Find where the given text appears and provide that cell's center as [X, Y] coordinate. 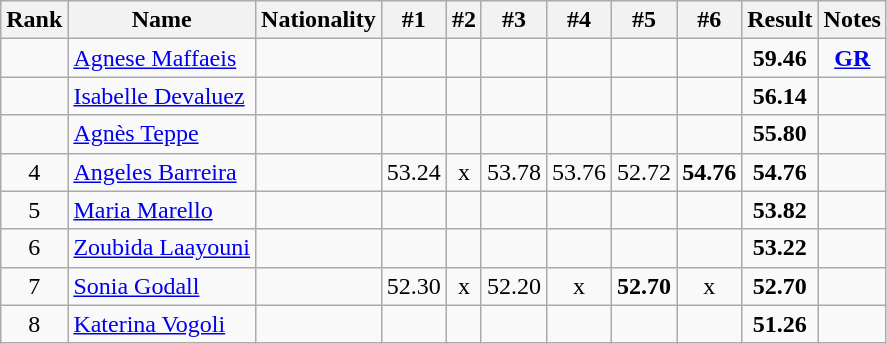
8 [34, 324]
Notes [852, 20]
7 [34, 286]
#4 [578, 20]
Name [162, 20]
Angeles Barreira [162, 172]
53.82 [780, 210]
53.22 [780, 248]
Isabelle Devaluez [162, 96]
Result [780, 20]
#2 [464, 20]
4 [34, 172]
55.80 [780, 134]
Nationality [319, 20]
Katerina Vogoli [162, 324]
#5 [644, 20]
51.26 [780, 324]
Zoubida Laayouni [162, 248]
Agnese Maffaeis [162, 58]
Sonia Godall [162, 286]
#6 [710, 20]
53.78 [514, 172]
52.20 [514, 286]
59.46 [780, 58]
6 [34, 248]
52.30 [414, 286]
GR [852, 58]
56.14 [780, 96]
Agnès Teppe [162, 134]
5 [34, 210]
Rank [34, 20]
#3 [514, 20]
#1 [414, 20]
Maria Marello [162, 210]
52.72 [644, 172]
53.76 [578, 172]
53.24 [414, 172]
